Search for the cell housing the specified text and yield its [x, y] center coordinate. 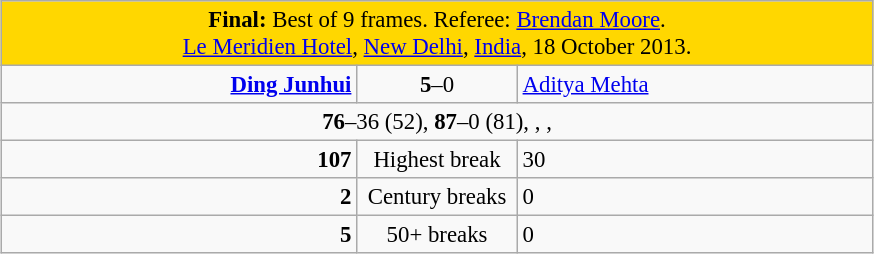
50+ breaks [438, 235]
5 [179, 235]
30 [695, 160]
76–36 (52), 87–0 (81), , , [437, 122]
Highest break [438, 160]
Century breaks [438, 197]
2 [179, 197]
107 [179, 160]
Final: Best of 9 frames. Referee: Brendan Moore.Le Meridien Hotel, New Delhi, India, 18 October 2013. [437, 34]
Aditya Mehta [695, 85]
Ding Junhui [179, 85]
5–0 [438, 85]
